For the text-containing cell, return its midpoint in [X, Y] coordinate format. 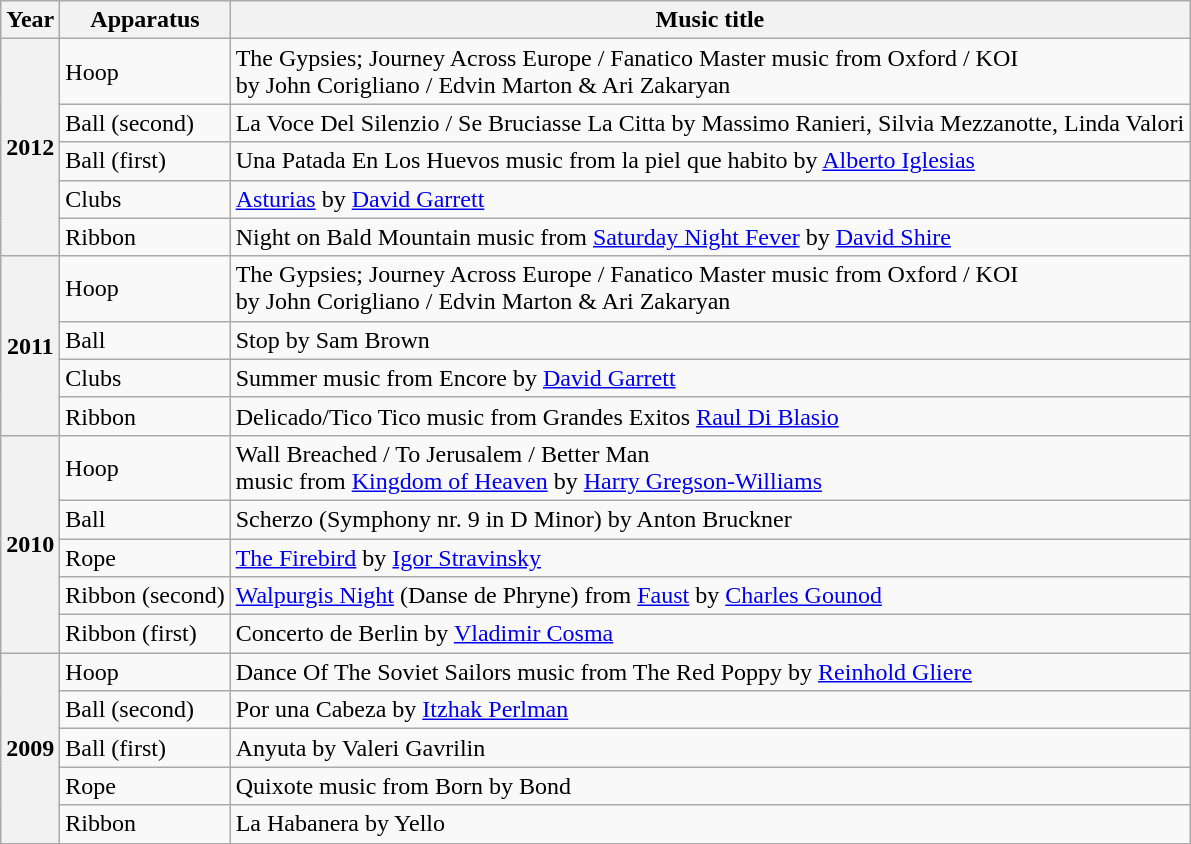
Dance Of The Soviet Sailors music from The Red Poppy by Reinhold Gliere [710, 672]
Quixote music from Born by Bond [710, 786]
Music title [710, 20]
Night on Bald Mountain music from Saturday Night Fever by David Shire [710, 237]
Por una Cabeza by Itzhak Perlman [710, 710]
Walpurgis Night (Danse de Phryne) from Faust by Charles Gounod [710, 596]
2012 [30, 148]
La Voce Del Silenzio / Se Bruciasse La Citta by Massimo Ranieri, Silvia Mezzanotte, Linda Valori [710, 123]
Ribbon (first) [145, 634]
Una Patada En Los Huevos music from la piel que habito by Alberto Iglesias [710, 161]
Wall Breached / To Jerusalem / Better Man music from Kingdom of Heaven by Harry Gregson-Williams [710, 468]
Apparatus [145, 20]
Concerto de Berlin by Vladimir Cosma [710, 634]
Year [30, 20]
Anyuta by Valeri Gavrilin [710, 748]
Scherzo (Symphony nr. 9 in D Minor) by Anton Bruckner [710, 519]
Ribbon (second) [145, 596]
The Firebird by Igor Stravinsky [710, 557]
Stop by Sam Brown [710, 340]
2010 [30, 544]
Delicado/Tico Tico music from Grandes Exitos Raul Di Blasio [710, 416]
2009 [30, 748]
Asturias by David Garrett [710, 199]
Summer music from Encore by David Garrett [710, 378]
La Habanera by Yello [710, 824]
2011 [30, 346]
